From the cell containing the given text, extract its center point as [X, Y] coordinate. 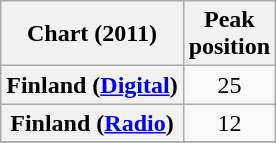
12 [229, 123]
Chart (2011) [92, 34]
25 [229, 85]
Peakposition [229, 34]
Finland (Digital) [92, 85]
Finland (Radio) [92, 123]
